Provide the (X, Y) coordinate of the cell's center where the given text is located.  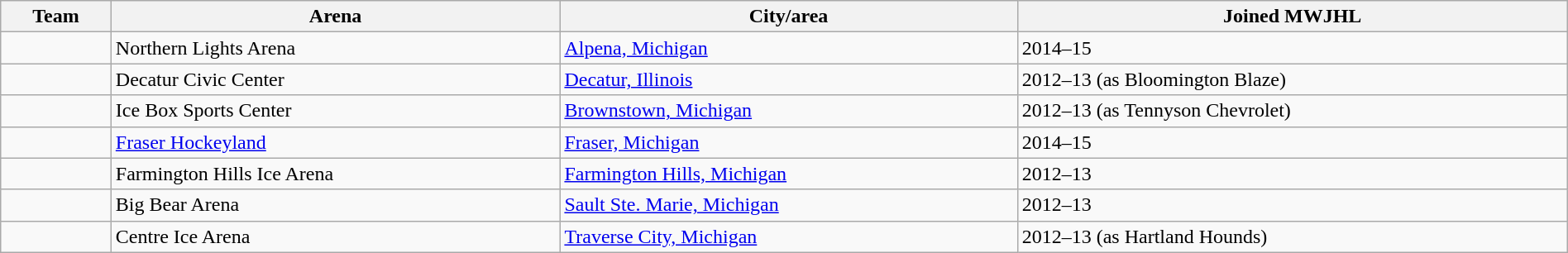
Fraser, Michigan (789, 142)
Sault Ste. Marie, Michigan (789, 205)
Alpena, Michigan (789, 48)
Big Bear Arena (336, 205)
City/area (789, 17)
Ice Box Sports Center (336, 111)
Farmington Hills, Michigan (789, 174)
Arena (336, 17)
2012–13 (as Tennyson Chevrolet) (1292, 111)
Brownstown, Michigan (789, 111)
Decatur, Illinois (789, 79)
Fraser Hockeyland (336, 142)
Joined MWJHL (1292, 17)
2012–13 (as Hartland Hounds) (1292, 236)
Farmington Hills Ice Arena (336, 174)
Centre Ice Arena (336, 236)
Decatur Civic Center (336, 79)
Northern Lights Arena (336, 48)
2012–13 (as Bloomington Blaze) (1292, 79)
Team (56, 17)
Traverse City, Michigan (789, 236)
